Search for the cell housing the specified text and yield its (X, Y) center coordinate. 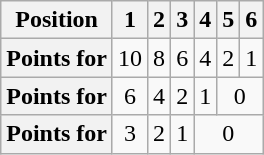
10 (130, 58)
5 (228, 20)
Position (57, 20)
8 (160, 58)
